Pinpoint the cell where the given text exists, returning its [X, Y] midpoint coordinate. 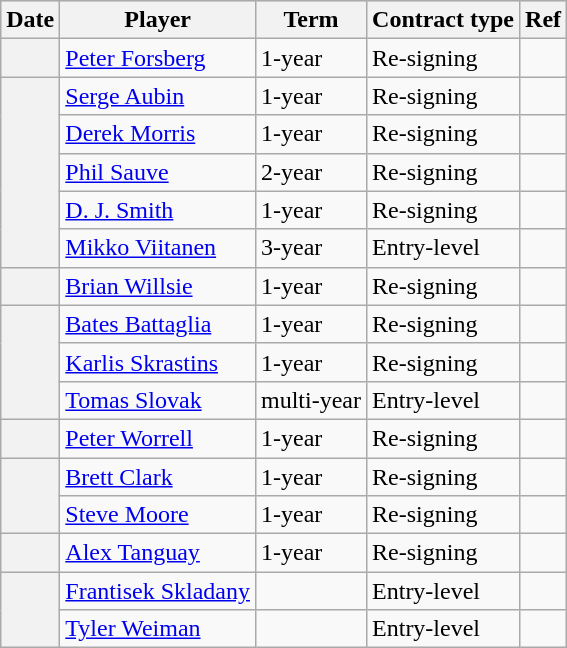
Ref [544, 20]
Alex Tanguay [158, 553]
Brett Clark [158, 477]
Tyler Weiman [158, 629]
2-year [310, 172]
Tomas Slovak [158, 400]
Peter Forsberg [158, 58]
Contract type [444, 20]
Karlis Skrastins [158, 362]
Derek Morris [158, 134]
Brian Willsie [158, 286]
Frantisek Skladany [158, 591]
Date [30, 20]
Mikko Viitanen [158, 248]
multi-year [310, 400]
Term [310, 20]
D. J. Smith [158, 210]
Player [158, 20]
3-year [310, 248]
Bates Battaglia [158, 324]
Steve Moore [158, 515]
Serge Aubin [158, 96]
Phil Sauve [158, 172]
Peter Worrell [158, 438]
